Provide the (X, Y) coordinate of the cell's center where the given text is located.  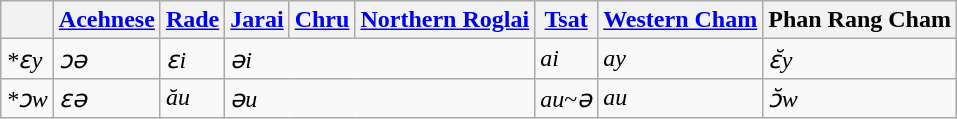
ɛə (106, 98)
əi (380, 59)
ay (680, 59)
au (680, 98)
Acehnese (106, 20)
Western Cham (680, 20)
Northern Roglai (445, 20)
ɔ̆w (860, 98)
ai (566, 59)
ău (192, 98)
Jarai (257, 20)
ɛi (192, 59)
Chru (322, 20)
Tsat (566, 20)
ɔə (106, 59)
*ɛy (28, 59)
ɛ̆y (860, 59)
Phan Rang Cham (860, 20)
əu (380, 98)
*ɔw (28, 98)
au~ə (566, 98)
Rade (192, 20)
